Determine the [x, y] coordinate at the center of the cell enclosing the given text.  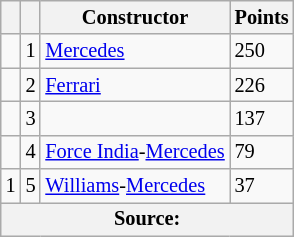
226 [262, 85]
Williams-Mercedes [134, 186]
79 [262, 152]
Points [262, 17]
Constructor [134, 17]
2 [31, 85]
3 [31, 118]
Ferrari [134, 85]
4 [31, 152]
137 [262, 118]
Force India-Mercedes [134, 152]
5 [31, 186]
250 [262, 51]
Source: [148, 219]
Mercedes [134, 51]
37 [262, 186]
